Pinpoint the cell where the given text exists, returning its [x, y] midpoint coordinate. 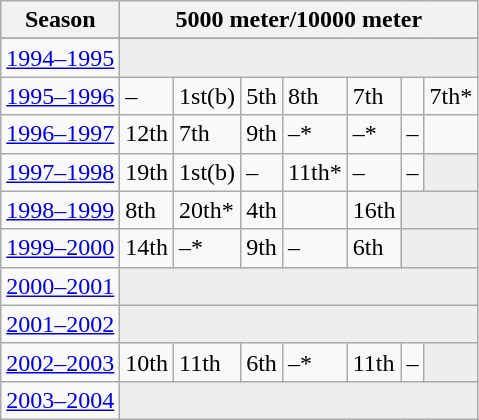
1996–1997 [60, 134]
1999–2000 [60, 248]
5th [262, 96]
2002–2003 [60, 362]
11th* [314, 172]
Season [60, 20]
10th [147, 362]
14th [147, 248]
20th* [208, 210]
2003–2004 [60, 400]
5000 meter/10000 meter [299, 20]
19th [147, 172]
2000–2001 [60, 286]
1998–1999 [60, 210]
1997–1998 [60, 172]
4th [262, 210]
7th* [451, 96]
12th [147, 134]
2001–2002 [60, 324]
16th [374, 210]
1995–1996 [60, 96]
1994–1995 [60, 58]
